Output the [x, y] coordinate of the center of the cell containing the given text.  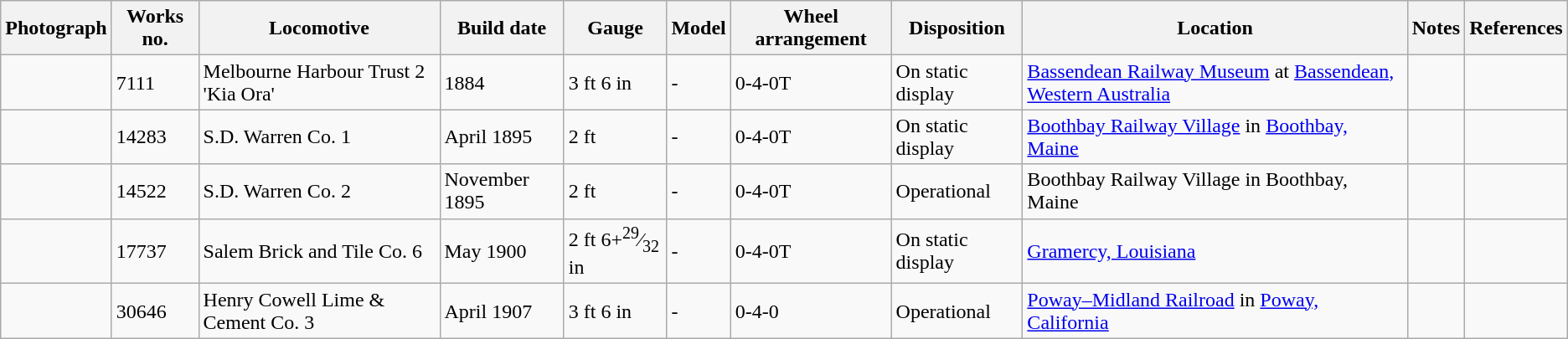
0-4-0 [811, 311]
Model [699, 28]
S.D. Warren Co. 1 [319, 137]
Bassendean Railway Museum at Bassendean, Western Australia [1215, 82]
Disposition [957, 28]
References [1516, 28]
April 1907 [502, 311]
S.D. Warren Co. 2 [319, 191]
17737 [155, 251]
14522 [155, 191]
2 ft 6+29⁄32 in [615, 251]
November 1895 [502, 191]
Henry Cowell Lime & Cement Co. 3 [319, 311]
14283 [155, 137]
Wheel arrangement [811, 28]
30646 [155, 311]
Salem Brick and Tile Co. 6 [319, 251]
April 1895 [502, 137]
7111 [155, 82]
May 1900 [502, 251]
Notes [1436, 28]
1884 [502, 82]
Poway–Midland Railroad in Poway, California [1215, 311]
Gramercy, Louisiana [1215, 251]
Melbourne Harbour Trust 2 'Kia Ora' [319, 82]
Gauge [615, 28]
Locomotive [319, 28]
Works no. [155, 28]
Photograph [56, 28]
Build date [502, 28]
Location [1215, 28]
